Return [x, y] of the center of cell containing provided text 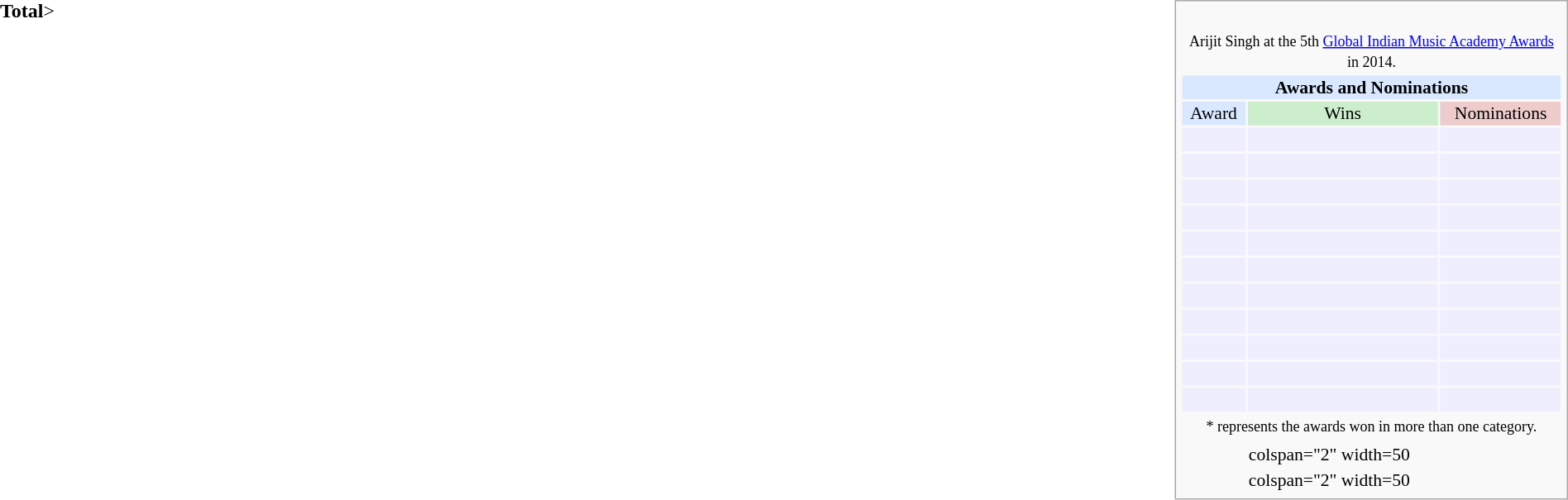
Arijit Singh at the 5th Global Indian Music Academy Awards in 2014. [1372, 40]
Award [1214, 113]
Awards and Nominations [1372, 87]
* represents the awards won in more than one category. [1372, 426]
Nominations [1500, 113]
Wins [1343, 113]
